Extract the (X, Y) coordinate from the center of the cell holding the provided text.  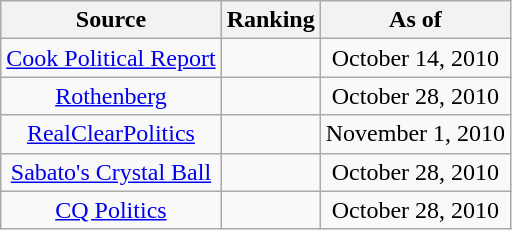
Source (111, 20)
November 1, 2010 (415, 134)
Ranking (270, 20)
RealClearPolitics (111, 134)
Cook Political Report (111, 58)
As of (415, 20)
Rothenberg (111, 96)
Sabato's Crystal Ball (111, 172)
CQ Politics (111, 210)
October 14, 2010 (415, 58)
